Output the [x, y] coordinate of the center of the cell containing the given text.  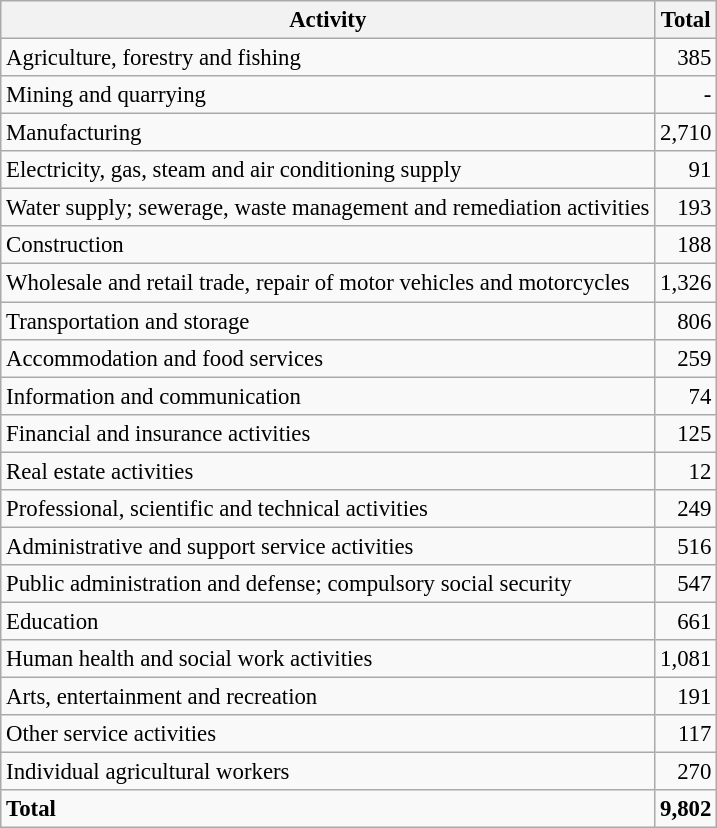
Mining and quarrying [328, 95]
Wholesale and retail trade, repair of motor vehicles and motorcycles [328, 283]
Public administration and defense; compulsory social security [328, 584]
117 [686, 734]
1,326 [686, 283]
188 [686, 245]
Construction [328, 245]
Financial and insurance activities [328, 433]
Water supply; sewerage, waste management and remediation activities [328, 208]
Information and communication [328, 396]
Real estate activities [328, 471]
Human health and social work activities [328, 659]
Transportation and storage [328, 321]
Activity [328, 20]
Manufacturing [328, 133]
9,802 [686, 809]
516 [686, 546]
270 [686, 772]
Arts, entertainment and recreation [328, 697]
385 [686, 58]
12 [686, 471]
Other service activities [328, 734]
Agriculture, forestry and fishing [328, 58]
Education [328, 621]
91 [686, 170]
125 [686, 433]
806 [686, 321]
661 [686, 621]
Individual agricultural workers [328, 772]
Professional, scientific and technical activities [328, 509]
547 [686, 584]
193 [686, 208]
Administrative and support service activities [328, 546]
1,081 [686, 659]
2,710 [686, 133]
Electricity, gas, steam and air conditioning supply [328, 170]
- [686, 95]
249 [686, 509]
259 [686, 358]
191 [686, 697]
74 [686, 396]
Accommodation and food services [328, 358]
